Identify which cell holds the provided text, then report its [x, y] central coordinate. 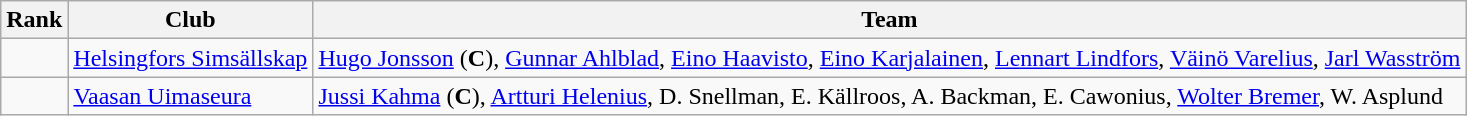
Club [190, 20]
Rank [34, 20]
Team [890, 20]
Hugo Jonsson (C), Gunnar Ahlblad, Eino Haavisto, Eino Karjalainen, Lennart Lindfors, Väinö Varelius, Jarl Wasström [890, 58]
Jussi Kahma (C), Artturi Helenius, D. Snellman, E. Källroos, A. Backman, E. Cawonius, Wolter Bremer, W. Asplund [890, 96]
Vaasan Uimaseura [190, 96]
Helsingfors Simsällskap [190, 58]
